Identify which cell holds the provided text, then report its (x, y) central coordinate. 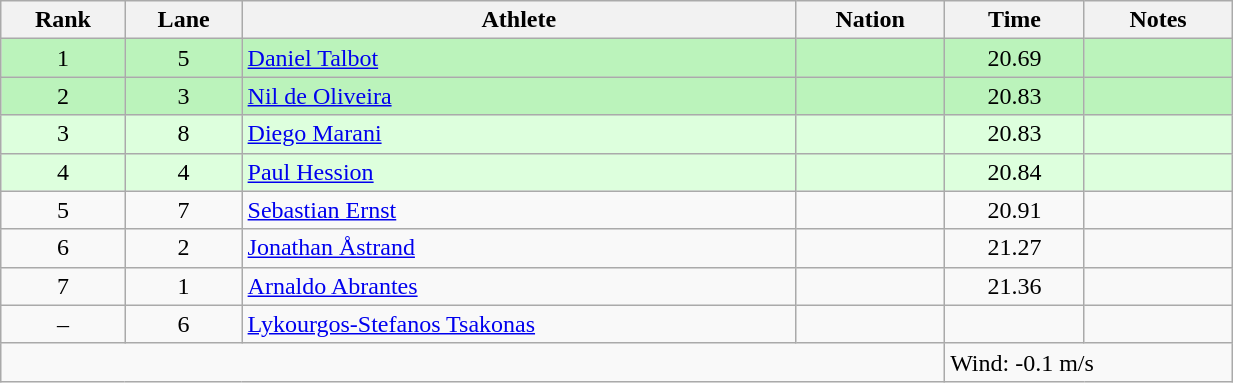
20.91 (1015, 210)
20.69 (1015, 58)
Lane (184, 20)
– (63, 324)
Nation (870, 20)
Jonathan Åstrand (518, 248)
Notes (1158, 20)
Paul Hession (518, 172)
Rank (63, 20)
Wind: -0.1 m/s (1088, 362)
Time (1015, 20)
Arnaldo Abrantes (518, 286)
21.36 (1015, 286)
21.27 (1015, 248)
Nil de Oliveira (518, 96)
Lykourgos-Stefanos Tsakonas (518, 324)
8 (184, 134)
Daniel Talbot (518, 58)
Sebastian Ernst (518, 210)
Athlete (518, 20)
20.84 (1015, 172)
Diego Marani (518, 134)
